Find where the given text appears and provide that cell's center as [x, y] coordinate. 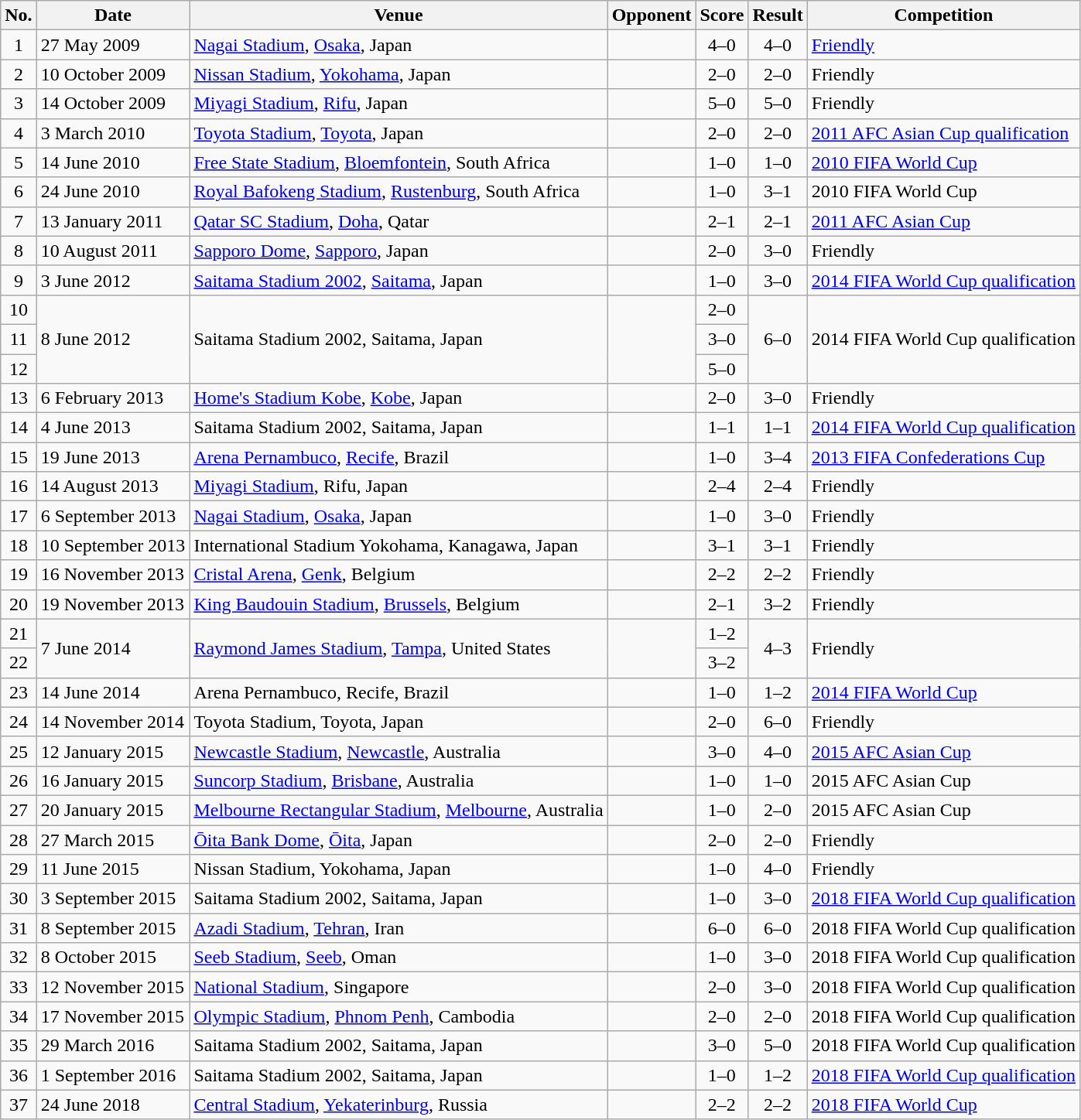
Central Stadium, Yekaterinburg, Russia [399, 1105]
19 June 2013 [113, 457]
Venue [399, 15]
16 November 2013 [113, 575]
19 [19, 575]
Newcastle Stadium, Newcastle, Australia [399, 751]
16 January 2015 [113, 780]
8 October 2015 [113, 958]
4–3 [778, 648]
4 [19, 133]
2018 FIFA World Cup [943, 1105]
23 [19, 692]
Qatar SC Stadium, Doha, Qatar [399, 221]
Opponent [652, 15]
5 [19, 162]
Sapporo Dome, Sapporo, Japan [399, 251]
27 [19, 810]
37 [19, 1105]
10 September 2013 [113, 545]
13 January 2011 [113, 221]
Seeb Stadium, Seeb, Oman [399, 958]
13 [19, 398]
29 March 2016 [113, 1046]
6 [19, 192]
2011 AFC Asian Cup qualification [943, 133]
7 [19, 221]
19 November 2013 [113, 604]
3 June 2012 [113, 280]
8 [19, 251]
36 [19, 1075]
11 [19, 339]
28 [19, 839]
Free State Stadium, Bloemfontein, South Africa [399, 162]
24 June 2018 [113, 1105]
10 October 2009 [113, 74]
18 [19, 545]
29 [19, 869]
6 September 2013 [113, 516]
Score [722, 15]
Suncorp Stadium, Brisbane, Australia [399, 780]
National Stadium, Singapore [399, 987]
Raymond James Stadium, Tampa, United States [399, 648]
30 [19, 899]
1 [19, 45]
24 June 2010 [113, 192]
2 [19, 74]
Olympic Stadium, Phnom Penh, Cambodia [399, 1016]
3 [19, 104]
25 [19, 751]
12 January 2015 [113, 751]
27 March 2015 [113, 839]
4 June 2013 [113, 428]
20 January 2015 [113, 810]
31 [19, 928]
3 March 2010 [113, 133]
7 June 2014 [113, 648]
8 September 2015 [113, 928]
Royal Bafokeng Stadium, Rustenburg, South Africa [399, 192]
32 [19, 958]
17 November 2015 [113, 1016]
11 June 2015 [113, 869]
2013 FIFA Confederations Cup [943, 457]
21 [19, 633]
20 [19, 604]
2011 AFC Asian Cup [943, 221]
17 [19, 516]
Melbourne Rectangular Stadium, Melbourne, Australia [399, 810]
35 [19, 1046]
Ōita Bank Dome, Ōita, Japan [399, 839]
1 September 2016 [113, 1075]
27 May 2009 [113, 45]
14 June 2010 [113, 162]
Azadi Stadium, Tehran, Iran [399, 928]
Cristal Arena, Genk, Belgium [399, 575]
10 August 2011 [113, 251]
6 February 2013 [113, 398]
Competition [943, 15]
33 [19, 987]
16 [19, 487]
2014 FIFA World Cup [943, 692]
3 September 2015 [113, 899]
15 [19, 457]
10 [19, 309]
12 November 2015 [113, 987]
Date [113, 15]
8 June 2012 [113, 339]
34 [19, 1016]
12 [19, 369]
Home's Stadium Kobe, Kobe, Japan [399, 398]
King Baudouin Stadium, Brussels, Belgium [399, 604]
14 November 2014 [113, 722]
14 October 2009 [113, 104]
14 [19, 428]
24 [19, 722]
3–4 [778, 457]
26 [19, 780]
International Stadium Yokohama, Kanagawa, Japan [399, 545]
14 August 2013 [113, 487]
9 [19, 280]
No. [19, 15]
14 June 2014 [113, 692]
Result [778, 15]
22 [19, 663]
